Determine the (x, y) coordinate at the center of the cell enclosing the given text.  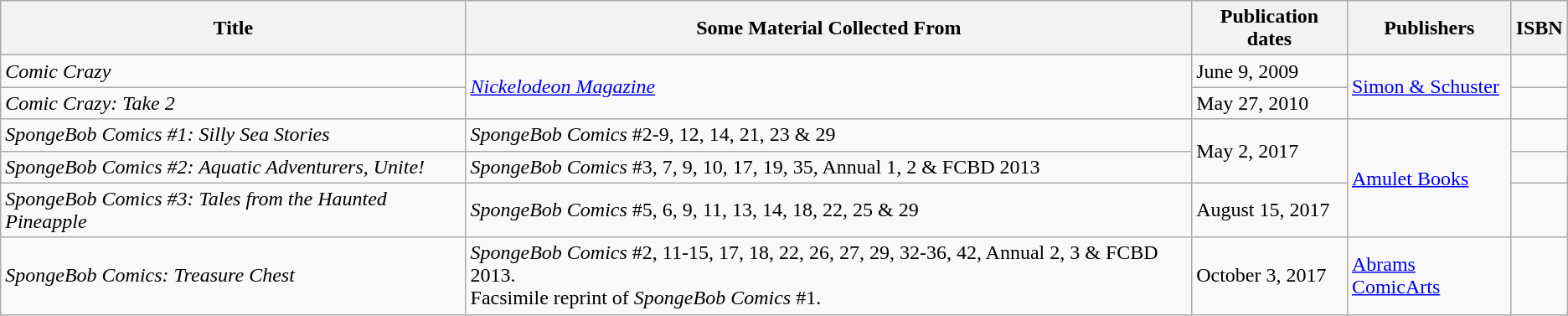
Nickelodeon Magazine (829, 87)
October 3, 2017 (1270, 276)
SpongeBob Comics #5, 6, 9, 11, 13, 14, 18, 22, 25 & 29 (829, 210)
June 9, 2009 (1270, 71)
Abrams ComicArts (1429, 276)
Comic Crazy (233, 71)
SpongeBob Comics #3, 7, 9, 10, 17, 19, 35, Annual 1, 2 & FCBD 2013 (829, 167)
SpongeBob Comics: Treasure Chest (233, 276)
Some Material Collected From (829, 28)
May 27, 2010 (1270, 103)
Comic Crazy: Take 2 (233, 103)
Simon & Schuster (1429, 87)
SpongeBob Comics #2, 11-15, 17, 18, 22, 26, 27, 29, 32-36, 42, Annual 2, 3 & FCBD 2013. Facsimile reprint of SpongeBob Comics #1. (829, 276)
Title (233, 28)
SpongeBob Comics #1: Silly Sea Stories (233, 135)
SpongeBob Comics #2-9, 12, 14, 21, 23 & 29 (829, 135)
SpongeBob Comics #2: Aquatic Adventurers, Unite! (233, 167)
Publication dates (1270, 28)
Amulet Books (1429, 178)
Publishers (1429, 28)
SpongeBob Comics #3: Tales from the Haunted Pineapple (233, 210)
ISBN (1540, 28)
May 2, 2017 (1270, 151)
August 15, 2017 (1270, 210)
